Extract the (x, y) coordinate from the center of the cell holding the provided text.  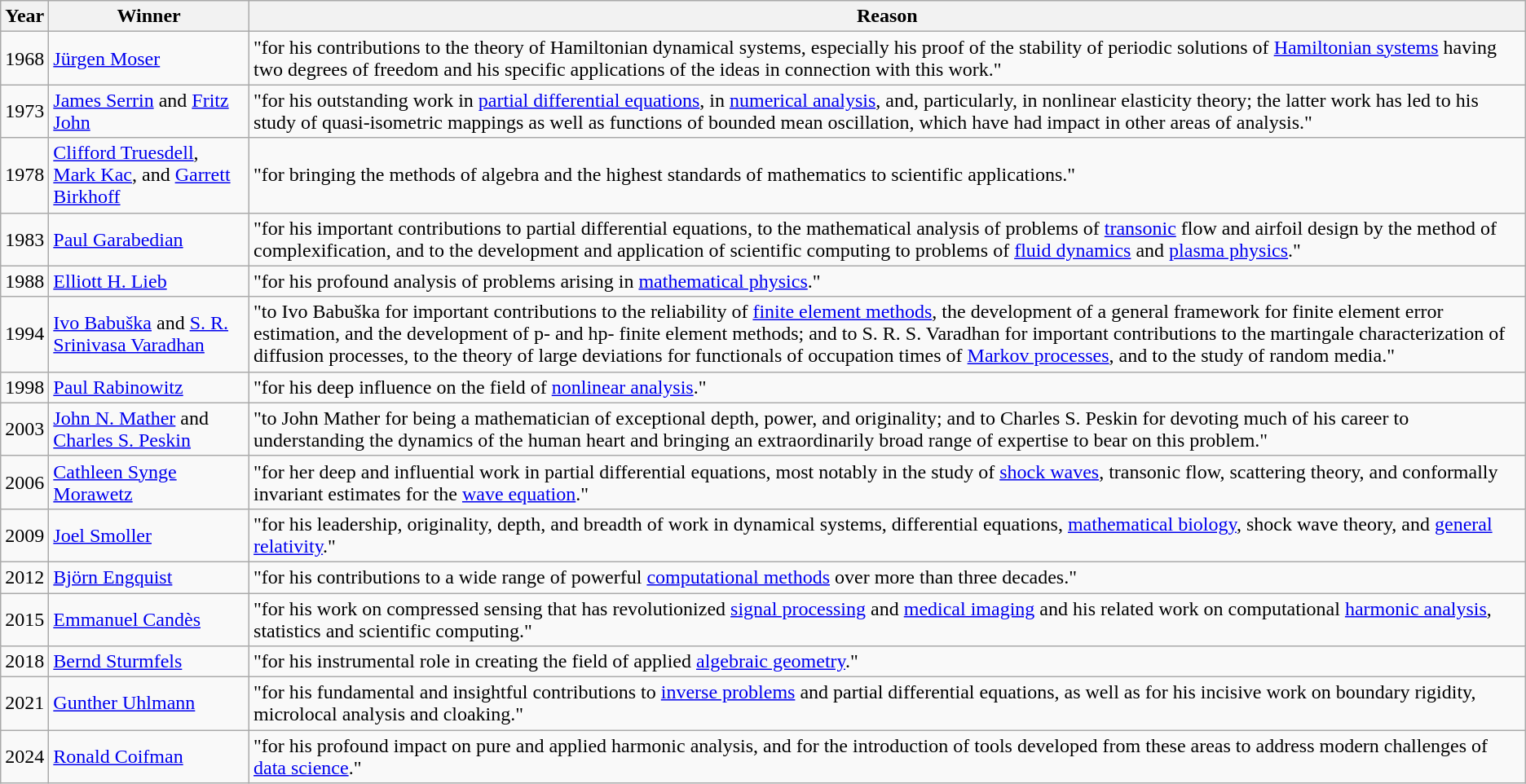
Cathleen Synge Morawetz (149, 482)
2015 (24, 619)
Clifford Truesdell, Mark Kac, and Garrett Birkhoff (149, 175)
James Serrin and Fritz John (149, 111)
Ronald Coifman (149, 756)
2021 (24, 704)
Emmanuel Candès (149, 619)
"for bringing the methods of algebra and the highest standards of mathematics to scientific applications." (888, 175)
Björn Engquist (149, 577)
2009 (24, 535)
2012 (24, 577)
"for his contributions to a wide range of powerful computational methods over more than three decades." (888, 577)
Paul Garabedian (149, 240)
John N. Mather and Charles S. Peskin (149, 429)
1988 (24, 281)
Bernd Sturmfels (149, 662)
Gunther Uhlmann (149, 704)
Year (24, 16)
Elliott H. Lieb (149, 281)
Ivo Babuška and S. R. Srinivasa Varadhan (149, 334)
2006 (24, 482)
1973 (24, 111)
2003 (24, 429)
2018 (24, 662)
"for his deep influence on the field of nonlinear analysis." (888, 387)
2024 (24, 756)
Reason (888, 16)
Jürgen Moser (149, 59)
Joel Smoller (149, 535)
"for his profound analysis of problems arising in mathematical physics." (888, 281)
Paul Rabinowitz (149, 387)
1994 (24, 334)
1968 (24, 59)
1978 (24, 175)
1983 (24, 240)
"for his instrumental role in creating the field of applied algebraic geometry." (888, 662)
Winner (149, 16)
1998 (24, 387)
